Capture the cell that displays the provided text and extract its (x, y) central coordinate. 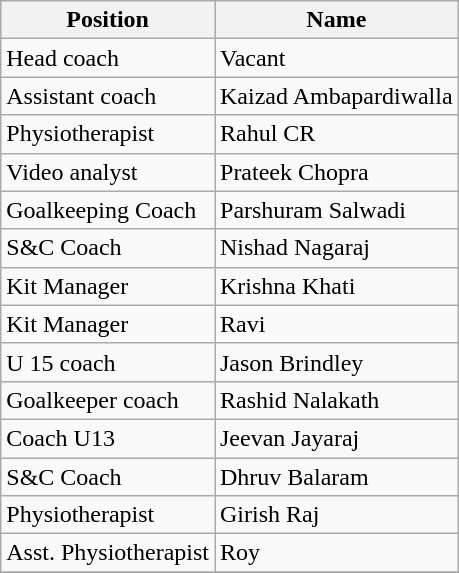
Coach U13 (108, 438)
Nishad Nagaraj (336, 248)
Krishna Khati (336, 286)
Jason Brindley (336, 362)
Prateek Chopra (336, 172)
Jeevan Jayaraj (336, 438)
U 15 coach (108, 362)
Girish Raj (336, 515)
Goalkeeper coach (108, 400)
Goalkeeping Coach (108, 210)
Head coach (108, 58)
Asst. Physiotherapist (108, 553)
Dhruv Balaram (336, 477)
Roy (336, 553)
Video analyst (108, 172)
Rahul CR (336, 134)
Assistant coach (108, 96)
Vacant (336, 58)
Parshuram Salwadi (336, 210)
Ravi (336, 324)
Rashid Nalakath (336, 400)
Position (108, 20)
Name (336, 20)
Kaizad Ambapardiwalla (336, 96)
